Provide the (X, Y) coordinate of the cell's center where the given text is located.  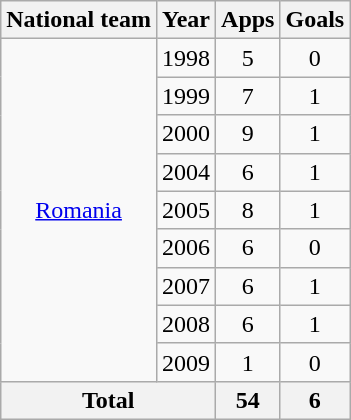
Total (108, 400)
Year (186, 20)
Apps (248, 20)
1998 (186, 58)
2008 (186, 324)
8 (248, 210)
2005 (186, 210)
National team (79, 20)
54 (248, 400)
Romania (79, 210)
2000 (186, 134)
2006 (186, 248)
7 (248, 96)
9 (248, 134)
1999 (186, 96)
Goals (315, 20)
5 (248, 58)
2004 (186, 172)
2009 (186, 362)
2007 (186, 286)
